Locate the cell with the specified text and output its [X, Y] center coordinate. 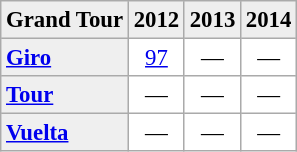
Tour [65, 95]
2012 [156, 20]
Grand Tour [65, 20]
97 [156, 57]
Vuelta [65, 132]
2014 [269, 20]
2013 [212, 20]
Giro [65, 57]
